From the cell containing the given text, extract its center point as (X, Y) coordinate. 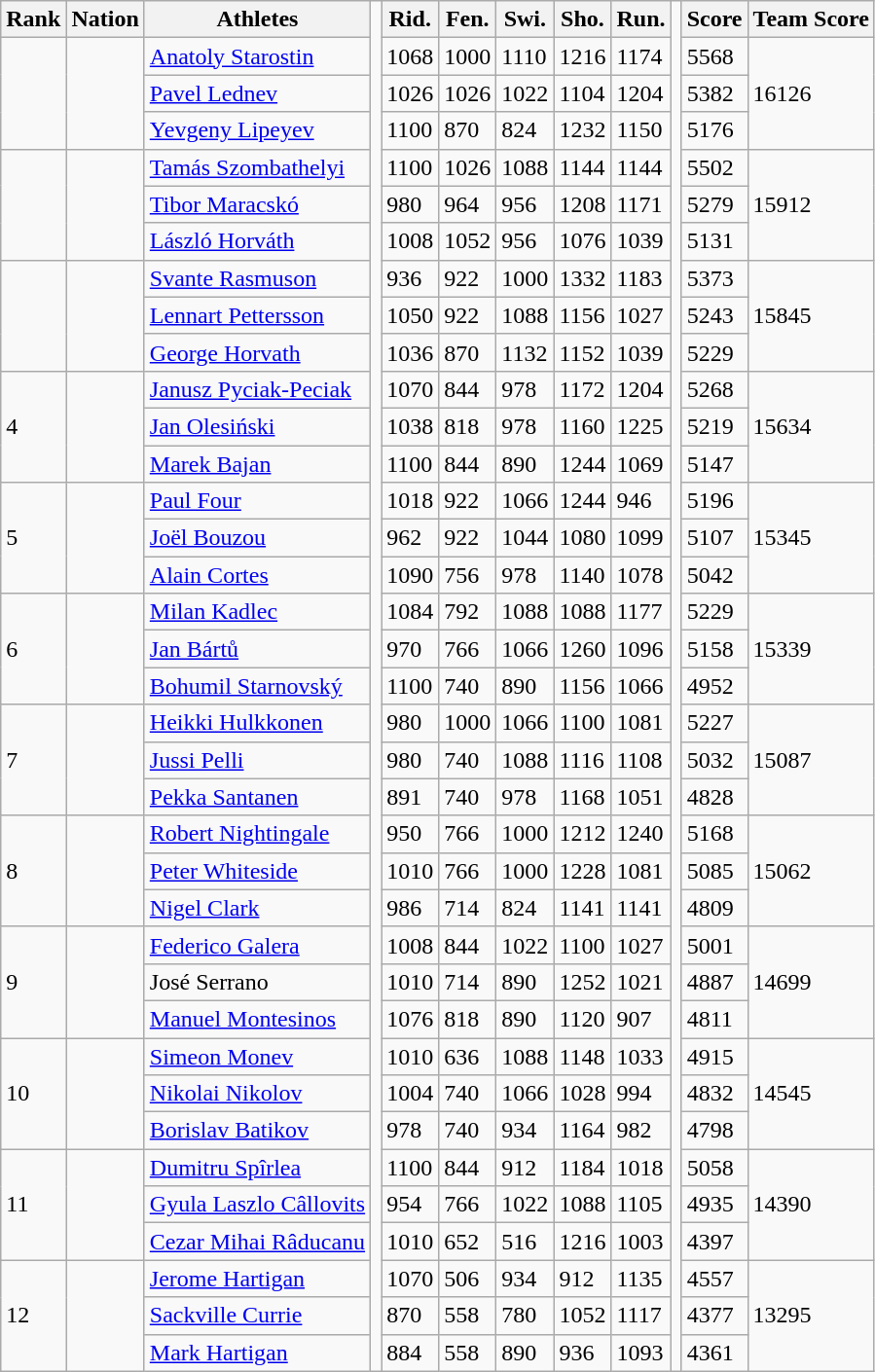
Tamás Szombathelyi (257, 167)
4557 (714, 1279)
13295 (811, 1316)
1080 (582, 538)
Lennart Pettersson (257, 315)
4915 (714, 1056)
15345 (811, 538)
1183 (640, 278)
Borislav Batikov (257, 1131)
5001 (714, 945)
1240 (640, 834)
José Serrano (257, 982)
Rank (33, 19)
8 (33, 871)
15634 (811, 426)
14390 (811, 1205)
Alain Cortes (257, 575)
Jerome Hartigan (257, 1279)
Score (714, 19)
5243 (714, 315)
Fen. (467, 19)
5107 (714, 538)
1174 (640, 56)
Joël Bouzou (257, 538)
5502 (714, 167)
1260 (582, 649)
Simeon Monev (257, 1056)
1090 (411, 575)
5219 (714, 426)
4952 (714, 686)
1177 (640, 612)
1099 (640, 538)
Nikolai Nikolov (257, 1094)
962 (411, 538)
4832 (714, 1094)
1038 (411, 426)
986 (411, 908)
Cezar Mihai Râducanu (257, 1242)
994 (640, 1094)
Svante Rasmuson (257, 278)
1117 (640, 1316)
Janusz Pyciak-Peciak (257, 389)
9 (33, 982)
Paul Four (257, 501)
1078 (640, 575)
5196 (714, 501)
5227 (714, 723)
5168 (714, 834)
Heikki Hulkkonen (257, 723)
1051 (640, 797)
Tibor Maracskó (257, 204)
15062 (811, 871)
1172 (582, 389)
Manuel Montesinos (257, 1019)
Jan Bártů (257, 649)
946 (640, 501)
884 (411, 1353)
1225 (640, 426)
1116 (582, 760)
1208 (582, 204)
Nigel Clark (257, 908)
5382 (714, 93)
Team Score (811, 19)
636 (467, 1056)
1003 (640, 1242)
4811 (714, 1019)
1084 (411, 612)
1152 (582, 352)
954 (411, 1205)
Run. (640, 19)
Bohumil Starnovský (257, 686)
Milan Kadlec (257, 612)
756 (467, 575)
Jan Olesiński (257, 426)
982 (640, 1131)
5147 (714, 464)
1228 (582, 871)
George Horvath (257, 352)
1036 (411, 352)
15845 (811, 315)
Rid. (411, 19)
4828 (714, 797)
Mark Hartigan (257, 1353)
5176 (714, 130)
964 (467, 204)
1148 (582, 1056)
5085 (714, 871)
950 (411, 834)
5268 (714, 389)
15087 (811, 760)
516 (526, 1242)
4935 (714, 1205)
1028 (582, 1094)
15339 (811, 649)
4 (33, 426)
1150 (640, 130)
5279 (714, 204)
16126 (811, 93)
1164 (582, 1131)
1033 (640, 1056)
1104 (582, 93)
14545 (811, 1093)
1108 (640, 760)
Pavel Lednev (257, 93)
1096 (640, 649)
1160 (582, 426)
5158 (714, 649)
5058 (714, 1168)
1171 (640, 204)
Jussi Pelli (257, 760)
5373 (714, 278)
1135 (640, 1279)
Anatoly Starostin (257, 56)
Sackville Currie (257, 1316)
780 (526, 1316)
5568 (714, 56)
1110 (526, 56)
Nation (105, 19)
1232 (582, 130)
11 (33, 1205)
4798 (714, 1131)
Federico Galera (257, 945)
1105 (640, 1205)
1068 (411, 56)
1184 (582, 1168)
László Horváth (257, 241)
Yevgeny Lipeyev (257, 130)
4377 (714, 1316)
Peter Whiteside (257, 871)
891 (411, 797)
506 (467, 1279)
1140 (582, 575)
1093 (640, 1353)
4887 (714, 982)
1021 (640, 982)
Robert Nightingale (257, 834)
1120 (582, 1019)
1004 (411, 1094)
Swi. (526, 19)
15912 (811, 204)
5032 (714, 760)
Dumitru Spîrlea (257, 1168)
1168 (582, 797)
5131 (714, 241)
1050 (411, 315)
Marek Bajan (257, 464)
4397 (714, 1242)
Sho. (582, 19)
1252 (582, 982)
Pekka Santanen (257, 797)
792 (467, 612)
1069 (640, 464)
5042 (714, 575)
Athletes (257, 19)
1332 (582, 278)
10 (33, 1093)
5 (33, 538)
4361 (714, 1353)
907 (640, 1019)
14699 (811, 982)
12 (33, 1316)
970 (411, 649)
1132 (526, 352)
Gyula Laszlo Câllovits (257, 1205)
1044 (526, 538)
6 (33, 649)
652 (467, 1242)
1212 (582, 834)
4809 (714, 908)
7 (33, 760)
